Locate the cell with the specified text and output its (X, Y) center coordinate. 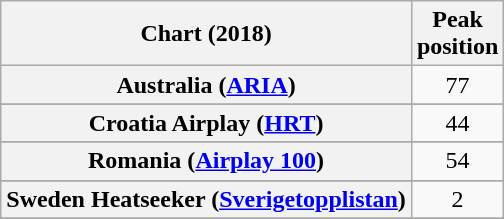
77 (457, 85)
Australia (ARIA) (206, 85)
Sweden Heatseeker (Sverigetopplistan) (206, 199)
2 (457, 199)
44 (457, 123)
Peakposition (457, 34)
Croatia Airplay (HRT) (206, 123)
Chart (2018) (206, 34)
Romania (Airplay 100) (206, 161)
54 (457, 161)
